Pinpoint the cell where the given text exists, returning its (x, y) midpoint coordinate. 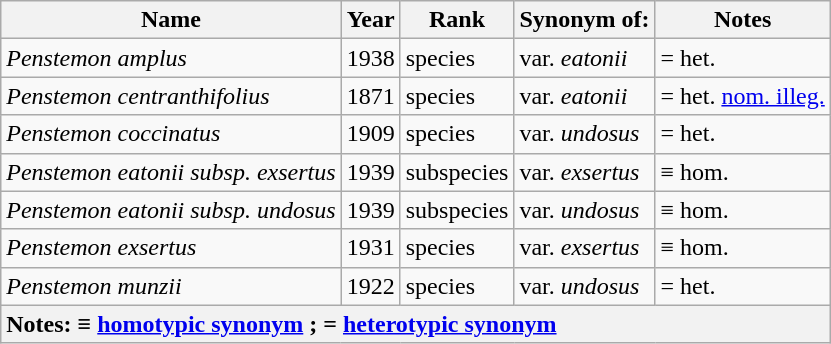
Penstemon coccinatus (171, 134)
1931 (370, 248)
Penstemon munzii (171, 286)
Name (171, 20)
Notes: ≡ homotypic synonym ; = heterotypic synonym (416, 324)
1938 (370, 58)
Penstemon centranthifolius (171, 96)
1871 (370, 96)
Notes (742, 20)
Synonym of: (584, 20)
Penstemon amplus (171, 58)
1909 (370, 134)
Penstemon exsertus (171, 248)
= het. nom. illeg. (742, 96)
1922 (370, 286)
Rank (457, 20)
Penstemon eatonii subsp. exsertus (171, 172)
Penstemon eatonii subsp. undosus (171, 210)
Year (370, 20)
